Detect which cell encompasses the target text, then output its (X, Y) center coordinate. 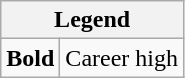
Career high (122, 58)
Bold (30, 58)
Legend (92, 20)
